Detect which cell encompasses the target text, then output its (X, Y) center coordinate. 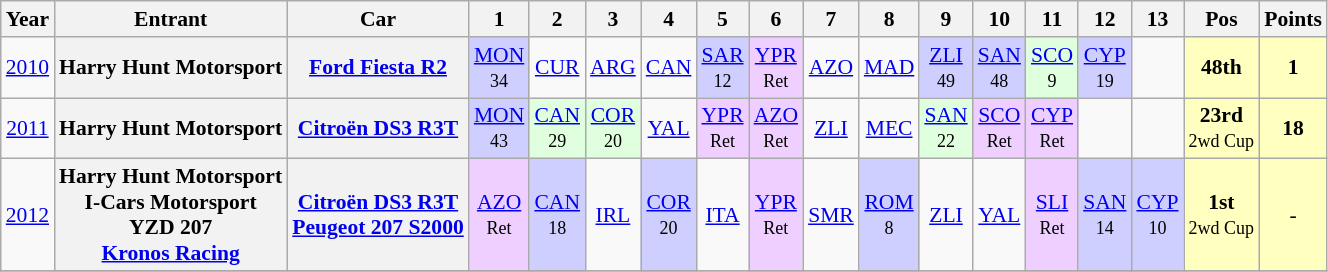
MON34 (500, 68)
CAN29 (557, 128)
3 (613, 19)
MEC (890, 128)
12 (1104, 19)
48th (1222, 68)
13 (1157, 19)
2 (557, 19)
2012 (28, 215)
Car (378, 19)
CYP19 (1104, 68)
Points (1293, 19)
ITA (722, 215)
8 (890, 19)
SCORet (1000, 128)
23rd 2wd Cup (1222, 128)
10 (1000, 19)
4 (669, 19)
ROM 8 (890, 215)
SAN48 (1000, 68)
CAN (669, 68)
SAN22 (946, 128)
AZO (831, 68)
Citroën DS3 R3T Peugeot 207 S2000 (378, 215)
SAN14 (1104, 215)
ZLI49 (946, 68)
Harry Hunt Motorsport I-Cars Motorsport YZD 207 Kronos Racing (170, 215)
ARG (613, 68)
Ford Fiesta R2 (378, 68)
6 (776, 19)
2010 (28, 68)
7 (831, 19)
Year (28, 19)
Pos (1222, 19)
1st 2wd Cup (1222, 215)
2011 (28, 128)
SLI Ret (1052, 215)
CYP 10 (1157, 215)
SAR12 (722, 68)
MON43 (500, 128)
Entrant (170, 19)
YPR Ret (776, 215)
IRL (613, 215)
MAD (890, 68)
SMR (831, 215)
11 (1052, 19)
CUR (557, 68)
18 (1293, 128)
9 (946, 19)
CYPRet (1052, 128)
5 (722, 19)
CAN18 (557, 215)
SCO9 (1052, 68)
Citroën DS3 R3T (378, 128)
- (1293, 215)
